Search for the cell housing the specified text and yield its [X, Y] center coordinate. 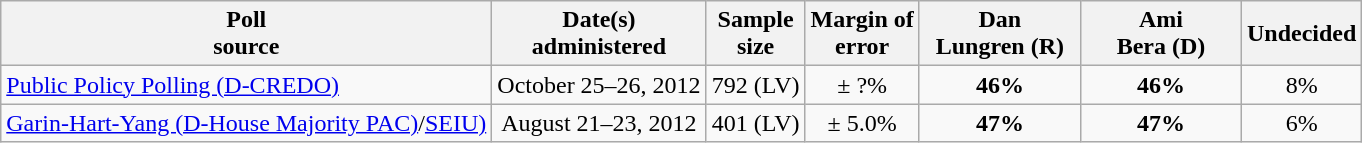
8% [1301, 85]
October 25–26, 2012 [599, 85]
Margin oferror [862, 34]
Pollsource [246, 34]
DanLungren (R) [1000, 34]
Garin-Hart-Yang (D-House Majority PAC)/SEIU) [246, 123]
Undecided [1301, 34]
Samplesize [756, 34]
6% [1301, 123]
AmiBera (D) [1160, 34]
August 21–23, 2012 [599, 123]
Date(s)administered [599, 34]
401 (LV) [756, 123]
792 (LV) [756, 85]
± ?% [862, 85]
± 5.0% [862, 123]
Public Policy Polling (D-CREDO) [246, 85]
